Find where the given text appears and provide that cell's center as [x, y] coordinate. 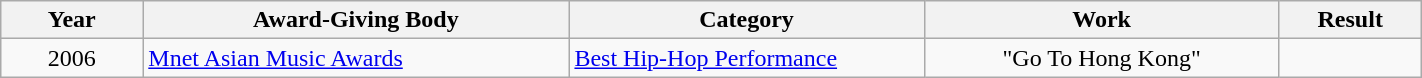
Best Hip-Hop Performance [746, 58]
Result [1350, 20]
Mnet Asian Music Awards [356, 58]
2006 [72, 58]
Award-Giving Body [356, 20]
Year [72, 20]
"Go To Hong Kong" [1102, 58]
Category [746, 20]
Work [1102, 20]
